Detect which cell encompasses the target text, then output its (X, Y) center coordinate. 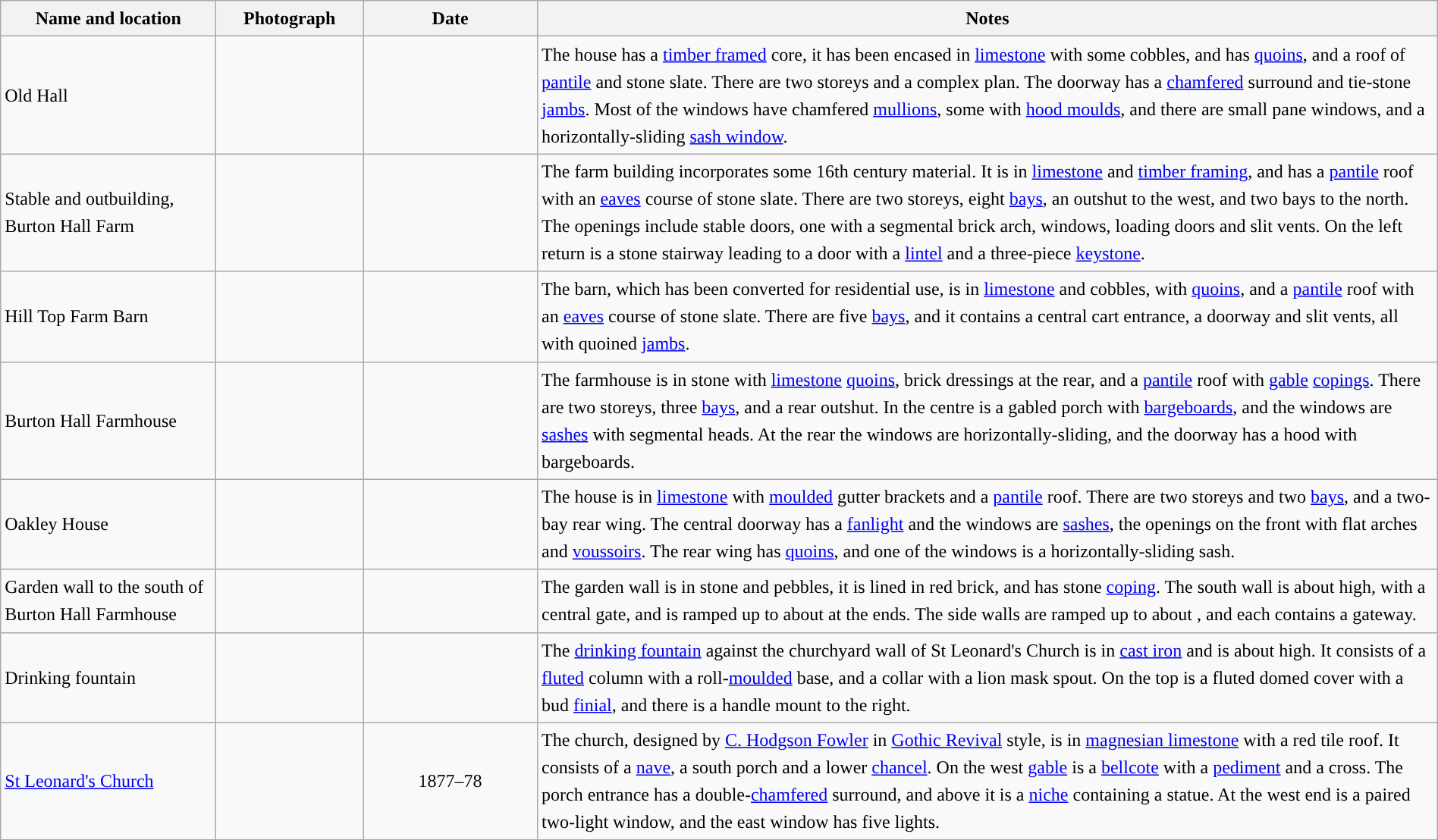
Notes (987, 18)
Drinking fountain (108, 678)
Old Hall (108, 96)
Photograph (290, 18)
Date (451, 18)
Hill Top Farm Barn (108, 317)
1877–78 (451, 781)
Oakley House (108, 525)
St Leonard's Church (108, 781)
Burton Hall Farmhouse (108, 420)
Stable and outbuilding, Burton Hall Farm (108, 212)
Name and location (108, 18)
Garden wall to the south of Burton Hall Farmhouse (108, 600)
